Locate the cell with the specified text and output its [x, y] center coordinate. 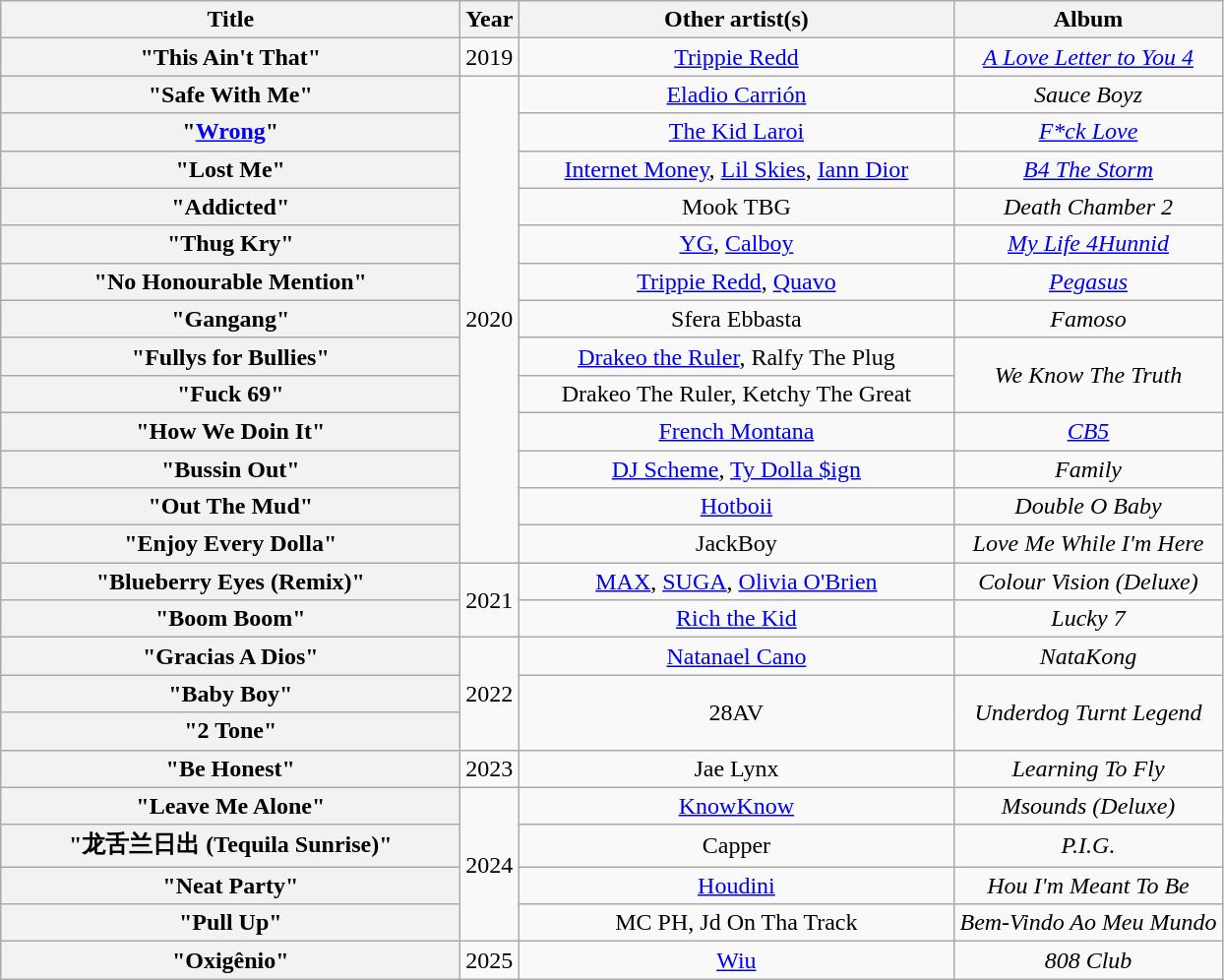
"龙舌兰日出 (Tequila Sunrise)" [230, 846]
"Addicted" [230, 207]
Family [1088, 469]
CB5 [1088, 431]
"Baby Boy" [230, 694]
My Life 4Hunnid [1088, 244]
P.I.G. [1088, 846]
Hou I'm Meant To Be [1088, 886]
Jae Lynx [736, 768]
"Fuck 69" [230, 394]
"Gangang" [230, 319]
Trippie Redd [736, 57]
MC PH, Jd On Tha Track [736, 923]
"Out The Mud" [230, 507]
2019 [490, 57]
"Wrong" [230, 132]
Capper [736, 846]
Title [230, 20]
Colour Vision (Deluxe) [1088, 582]
Drakeo The Ruler, Ketchy The Great [736, 394]
808 Club [1088, 960]
JackBoy [736, 544]
Lucky 7 [1088, 619]
Drakeo the Ruler, Ralfy The Plug [736, 356]
Internet Money, Lil Skies, Iann Dior [736, 169]
"This Ain't That" [230, 57]
Wiu [736, 960]
"Fullys for Bullies" [230, 356]
"Boom Boom" [230, 619]
Trippie Redd, Quavo [736, 281]
YG, Calboy [736, 244]
Love Me While I'm Here [1088, 544]
Natanael Cano [736, 656]
"Neat Party" [230, 886]
"Blueberry Eyes (Remix)" [230, 582]
A Love Letter to You 4 [1088, 57]
DJ Scheme, Ty Dolla $ign [736, 469]
KnowKnow [736, 806]
The Kid Laroi [736, 132]
2020 [490, 319]
Other artist(s) [736, 20]
Sfera Ebbasta [736, 319]
Year [490, 20]
Rich the Kid [736, 619]
2023 [490, 768]
2024 [490, 864]
"Oxigênio" [230, 960]
Double O Baby [1088, 507]
2022 [490, 694]
French Montana [736, 431]
"Thug Kry" [230, 244]
"No Honourable Mention" [230, 281]
B4 The Storm [1088, 169]
"Enjoy Every Dolla" [230, 544]
2021 [490, 600]
Eladio Carrión [736, 94]
Pegasus [1088, 281]
MAX, SUGA, Olivia O'Brien [736, 582]
Houdini [736, 886]
NataKong [1088, 656]
We Know The Truth [1088, 375]
Sauce Boyz [1088, 94]
Underdog Turnt Legend [1088, 712]
"Gracias A Dios" [230, 656]
Hotboii [736, 507]
Mook TBG [736, 207]
"Pull Up" [230, 923]
"Lost Me" [230, 169]
"Leave Me Alone" [230, 806]
Bem-Vindo Ao Meu Mundo [1088, 923]
"2 Tone" [230, 731]
Famoso [1088, 319]
"Bussin Out" [230, 469]
"How We Doin It" [230, 431]
"Be Honest" [230, 768]
Album [1088, 20]
Learning To Fly [1088, 768]
F*ck Love [1088, 132]
Msounds (Deluxe) [1088, 806]
Death Chamber 2 [1088, 207]
28AV [736, 712]
"Safe With Me" [230, 94]
2025 [490, 960]
